From the cell containing the given text, extract its center point as [X, Y] coordinate. 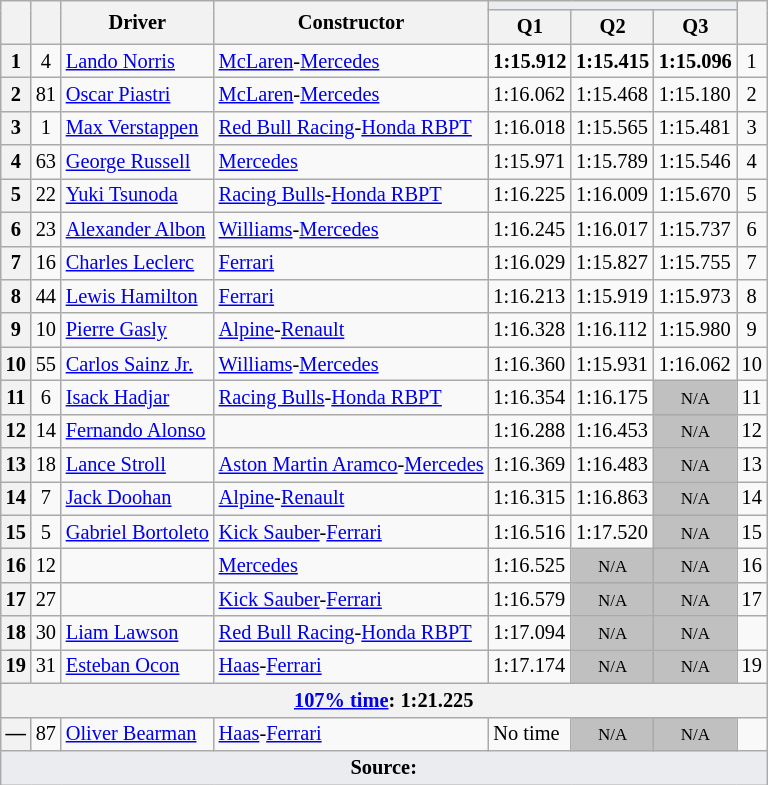
1:17.094 [530, 633]
63 [46, 162]
1:16.213 [530, 296]
1:16.009 [612, 195]
1:16.360 [530, 364]
Max Verstappen [138, 128]
1:15.931 [612, 364]
Esteban Ocon [138, 666]
1:15.919 [612, 296]
Jack Doohan [138, 498]
Pierre Gasly [138, 330]
1:15.827 [612, 263]
Oscar Piastri [138, 94]
1:15.565 [612, 128]
1:16.863 [612, 498]
Q3 [696, 27]
1:16.017 [612, 229]
1:16.315 [530, 498]
107% time: 1:21.225 [384, 700]
1:15.980 [696, 330]
31 [46, 666]
44 [46, 296]
1:16.453 [612, 431]
Q1 [530, 27]
55 [46, 364]
Fernando Alonso [138, 431]
1:15.971 [530, 162]
Yuki Tsunoda [138, 195]
1:16.354 [530, 397]
1:16.328 [530, 330]
1:16.175 [612, 397]
1:15.755 [696, 263]
1:15.912 [530, 61]
1:17.174 [530, 666]
Carlos Sainz Jr. [138, 364]
Liam Lawson [138, 633]
Oliver Bearman [138, 734]
1:16.516 [530, 532]
Source: [384, 767]
1:15.670 [696, 195]
1:16.369 [530, 465]
Isack Hadjar [138, 397]
Lance Stroll [138, 465]
81 [46, 94]
— [16, 734]
1:16.245 [530, 229]
1:17.520 [612, 532]
1:16.483 [612, 465]
23 [46, 229]
1:15.096 [696, 61]
1:16.018 [530, 128]
1:15.481 [696, 128]
1:16.029 [530, 263]
Driver [138, 22]
Lewis Hamilton [138, 296]
Constructor [352, 22]
1:15.546 [696, 162]
1:15.180 [696, 94]
Q2 [612, 27]
1:15.468 [612, 94]
1:16.525 [530, 565]
Alexander Albon [138, 229]
Gabriel Bortoleto [138, 532]
Charles Leclerc [138, 263]
1:16.225 [530, 195]
1:16.112 [612, 330]
Lando Norris [138, 61]
1:15.737 [696, 229]
No time [530, 734]
87 [46, 734]
1:16.288 [530, 431]
Aston Martin Aramco-Mercedes [352, 465]
1:15.789 [612, 162]
1:16.579 [530, 599]
George Russell [138, 162]
22 [46, 195]
1:15.415 [612, 61]
1:15.973 [696, 296]
27 [46, 599]
30 [46, 633]
